From the cell containing the given text, extract its center point as (x, y) coordinate. 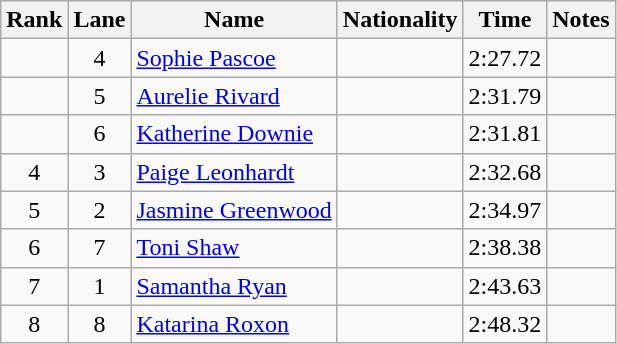
Name (234, 20)
2:34.97 (505, 210)
Jasmine Greenwood (234, 210)
1 (100, 286)
2:48.32 (505, 324)
Lane (100, 20)
Katherine Downie (234, 134)
Rank (34, 20)
Nationality (400, 20)
3 (100, 172)
2:43.63 (505, 286)
Aurelie Rivard (234, 96)
2:38.38 (505, 248)
Sophie Pascoe (234, 58)
Samantha Ryan (234, 286)
Time (505, 20)
Notes (581, 20)
Katarina Roxon (234, 324)
2:32.68 (505, 172)
2 (100, 210)
Paige Leonhardt (234, 172)
2:27.72 (505, 58)
Toni Shaw (234, 248)
2:31.81 (505, 134)
2:31.79 (505, 96)
